Determine the [x, y] coordinate at the center of the cell enclosing the given text.  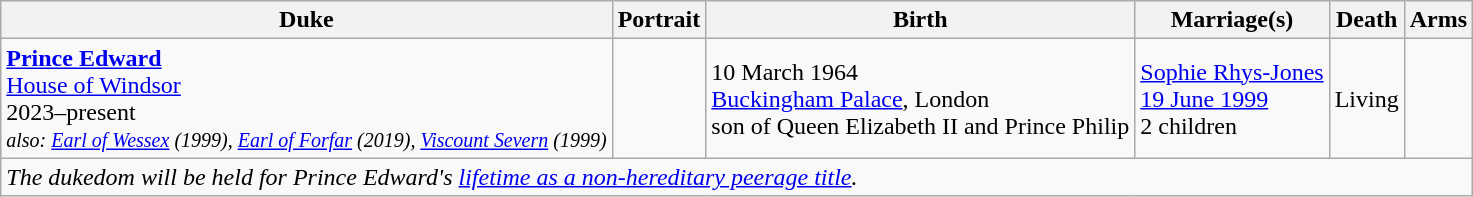
Portrait [659, 20]
Living [1366, 98]
Marriage(s) [1232, 20]
Prince EdwardHouse of Windsor2023–presentalso: Earl of Wessex (1999), Earl of Forfar (2019), Viscount Severn (1999) [306, 98]
Arms [1438, 20]
Sophie Rhys-Jones19 June 19992 children [1232, 98]
Death [1366, 20]
10 March 1964Buckingham Palace, Londonson of Queen Elizabeth II and Prince Philip [920, 98]
Birth [920, 20]
The dukedom will be held for Prince Edward's lifetime as a non-hereditary peerage title. [737, 177]
Duke [306, 20]
